Detect which cell encompasses the target text, then output its [x, y] center coordinate. 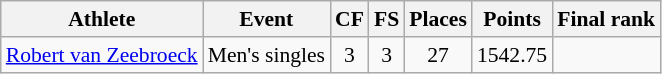
Event [266, 19]
1542.75 [512, 55]
Men's singles [266, 55]
Places [438, 19]
Points [512, 19]
Final rank [606, 19]
Athlete [102, 19]
FS [386, 19]
27 [438, 55]
CF [350, 19]
Robert van Zeebroeck [102, 55]
